Provide the [x, y] coordinate of the cell's center where the given text is located.  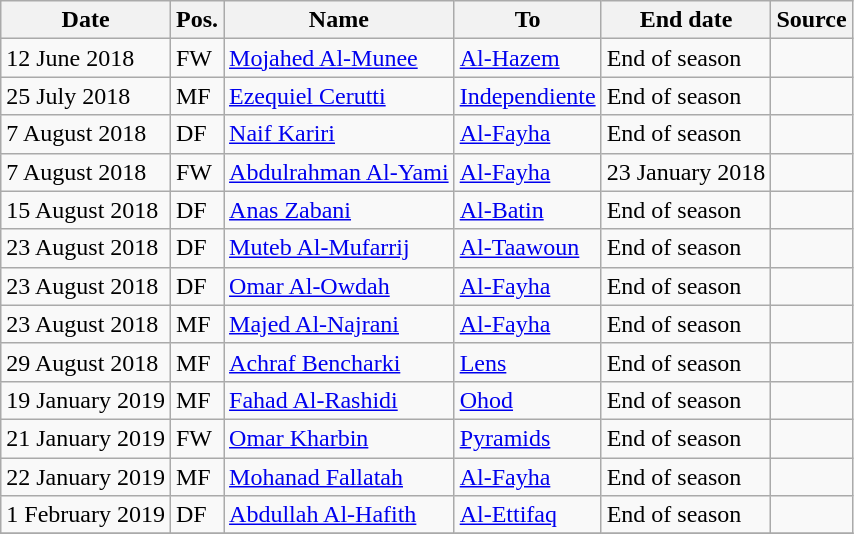
End date [686, 20]
Abdulrahman Al-Yami [340, 172]
Omar Al-Owdah [340, 286]
Al-Ettifaq [528, 515]
23 January 2018 [686, 172]
Ezequiel Cerutti [340, 96]
Mojahed Al-Munee [340, 58]
19 January 2019 [86, 400]
22 January 2019 [86, 477]
Source [812, 20]
Al-Taawoun [528, 248]
Majed Al-Najrani [340, 324]
Ohod [528, 400]
1 February 2019 [86, 515]
Omar Kharbin [340, 438]
Abdullah Al-Hafith [340, 515]
15 August 2018 [86, 210]
Al-Batin [528, 210]
Anas Zabani [340, 210]
Independiente [528, 96]
Naif Kariri [340, 134]
Achraf Bencharki [340, 362]
Fahad Al-Rashidi [340, 400]
Pyramids [528, 438]
Pos. [196, 20]
Lens [528, 362]
Muteb Al-Mufarrij [340, 248]
Mohanad Fallatah [340, 477]
21 January 2019 [86, 438]
25 July 2018 [86, 96]
12 June 2018 [86, 58]
Name [340, 20]
Date [86, 20]
29 August 2018 [86, 362]
Al-Hazem [528, 58]
To [528, 20]
